For the text-containing cell, return its midpoint in [x, y] coordinate format. 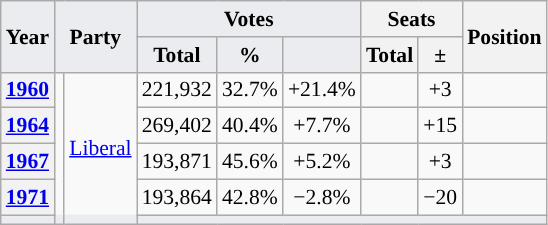
Seats [412, 19]
221,932 [177, 90]
−2.8% [322, 197]
−20 [440, 197]
1971 [28, 197]
40.4% [250, 126]
1960 [28, 90]
+21.4% [322, 90]
269,402 [177, 126]
193,864 [177, 197]
± [440, 55]
193,871 [177, 162]
Party [96, 36]
Votes [249, 19]
32.7% [250, 90]
42.8% [250, 197]
Position [504, 36]
+5.2% [322, 162]
1964 [28, 126]
Year [28, 36]
1967 [28, 162]
+15 [440, 126]
% [250, 55]
+7.7% [322, 126]
Liberal [100, 148]
45.6% [250, 162]
